Return the [x, y] coordinate for the center point of the cell that contains the specified text.  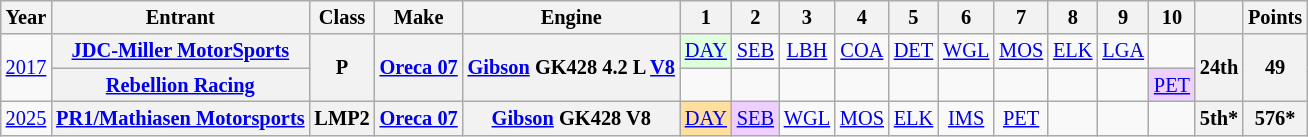
LMP2 [342, 118]
JDC-Miller MotorSports [180, 51]
Class [342, 17]
Gibson GK428 4.2 L V8 [572, 68]
2 [756, 17]
Rebellion Racing [180, 85]
6 [966, 17]
Engine [572, 17]
10 [1172, 17]
49 [1275, 68]
2025 [26, 118]
Make [419, 17]
Gibson GK428 V8 [572, 118]
LGA [1123, 51]
576* [1275, 118]
Year [26, 17]
LBH [807, 51]
8 [1072, 17]
Entrant [180, 17]
IMS [966, 118]
Points [1275, 17]
2017 [26, 68]
PR1/Mathiasen Motorsports [180, 118]
DET [914, 51]
9 [1123, 17]
7 [1021, 17]
5 [914, 17]
5th* [1219, 118]
1 [706, 17]
P [342, 68]
24th [1219, 68]
3 [807, 17]
4 [862, 17]
COA [862, 51]
